Detect which cell encompasses the target text, then output its (x, y) center coordinate. 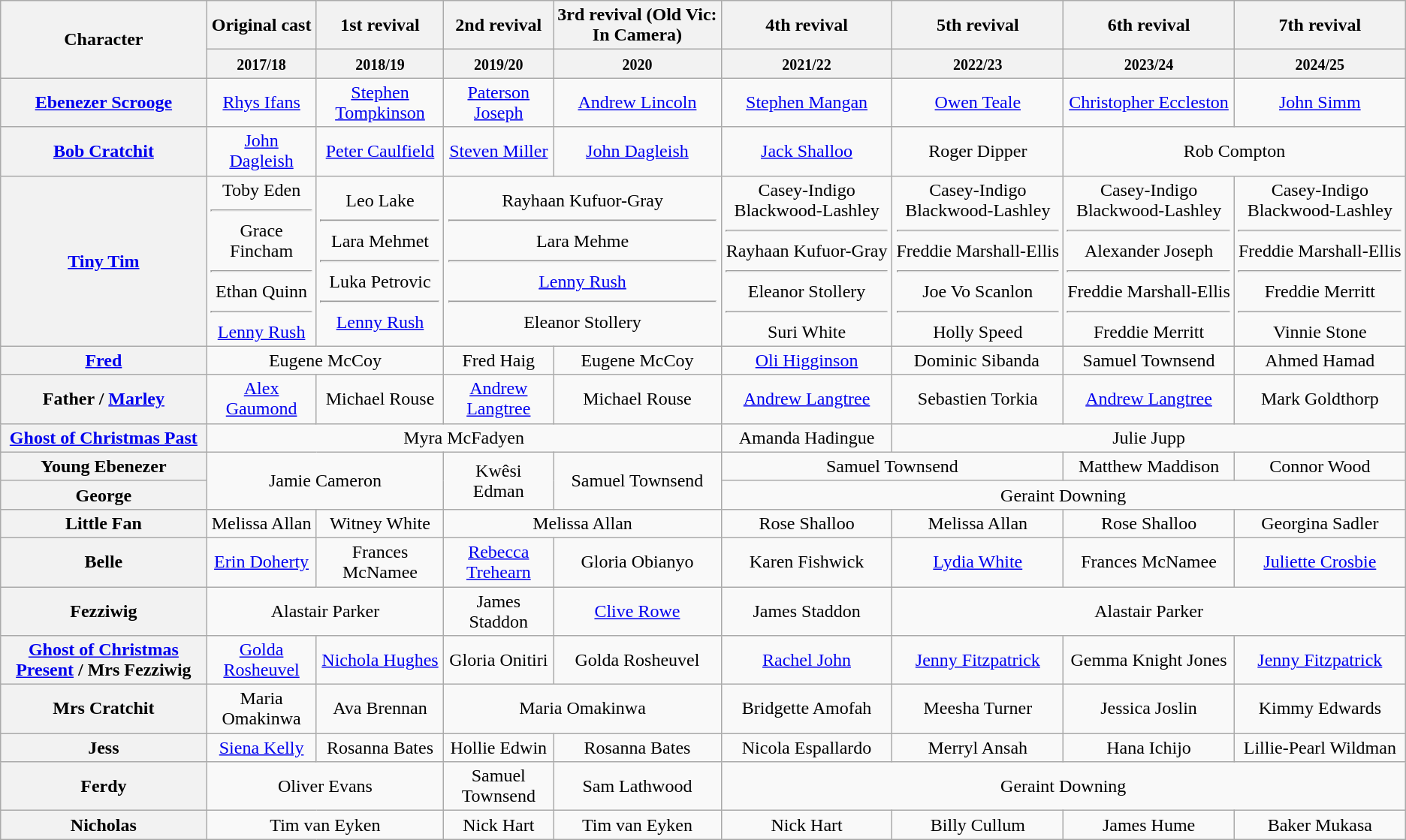
Tiny Tim (104, 261)
Matthew Maddison (1149, 466)
Nicholas (104, 825)
2020 (637, 64)
Owen Teale (978, 102)
Jack Shalloo (807, 152)
5th revival (978, 26)
Siena Kelly (261, 748)
Amanda Hadingue (807, 438)
Fred (104, 360)
Baker Mukasa (1320, 825)
John Simm (1320, 102)
Christopher Eccleston (1149, 102)
Rhys Ifans (261, 102)
Original cast (261, 26)
Bridgette Amofah (807, 709)
Rayhaan Kufuor-GrayLara MehmeLenny RushEleanor Stollery (583, 261)
Lydia White (978, 562)
Jess (104, 748)
Jessica Joslin (1149, 709)
Nicola Espallardo (807, 748)
2022/23 (978, 64)
7th revival (1320, 26)
Casey-Indigo Blackwood-LashleyFreddie Marshall-EllisFreddie MerrittVinnie Stone (1320, 261)
Hana Ichijo (1149, 748)
Georgina Sadler (1320, 523)
Karen Fishwick (807, 562)
Leo LakeLara MehmetLuka PetrovicLenny Rush (380, 261)
Peter Caulfield (380, 152)
4th revival (807, 26)
Sebastien Torkia (978, 399)
Stephen Mangan (807, 102)
Ghost of Christmas Present / Mrs Fezziwig (104, 661)
Rebecca Trehearn (499, 562)
Andrew Lincoln (637, 102)
Toby EdenGrace FinchamEthan QuinnLenny Rush (261, 261)
Ava Brennan (380, 709)
Paterson Joseph (499, 102)
Stephen Tompkinson (380, 102)
Rachel John (807, 661)
Oli Higginson (807, 360)
Connor Wood (1320, 466)
2018/19 (380, 64)
James Hume (1149, 825)
6th revival (1149, 26)
Witney White (380, 523)
Clive Rowe (637, 611)
Julie Jupp (1149, 438)
Gloria Obianyo (637, 562)
Ghost of Christmas Past (104, 438)
Little Fan (104, 523)
Jamie Cameron (325, 480)
Belle (104, 562)
Hollie Edwin (499, 748)
2021/22 (807, 64)
Casey-Indigo Blackwood-LashleyRayhaan Kufuor-GrayEleanor StollerySuri White (807, 261)
Sam Lathwood (637, 787)
Bob Cratchit (104, 152)
Alex Gaumond (261, 399)
Lillie-Pearl Wildman (1320, 748)
Kwêsi Edman (499, 480)
1st revival (380, 26)
Casey-Indigo Blackwood-LashleyFreddie Marshall-EllisJoe Vo ScanlonHolly Speed (978, 261)
2019/20 (499, 64)
Oliver Evans (325, 787)
Kimmy Edwards (1320, 709)
Steven Miller (499, 152)
Roger Dipper (978, 152)
Juliette Crosbie (1320, 562)
Ferdy (104, 787)
Myra McFadyen (464, 438)
2nd revival (499, 26)
Ahmed Hamad (1320, 360)
Billy Cullum (978, 825)
2024/25 (1320, 64)
Ebenezer Scrooge (104, 102)
3rd revival (Old Vic: In Camera) (637, 26)
Character (104, 39)
Casey-Indigo Blackwood-LashleyAlexander JosephFreddie Marshall-EllisFreddie Merritt (1149, 261)
Gloria Onitiri (499, 661)
Meesha Turner (978, 709)
Merryl Ansah (978, 748)
Mark Goldthorp (1320, 399)
George (104, 495)
Erin Doherty (261, 562)
2017/18 (261, 64)
Gemma Knight Jones (1149, 661)
2023/24 (1149, 64)
Fezziwig (104, 611)
Fred Haig (499, 360)
Young Ebenezer (104, 466)
Mrs Cratchit (104, 709)
Dominic Sibanda (978, 360)
Father / Marley (104, 399)
Nichola Hughes (380, 661)
Rob Compton (1235, 152)
